Scan for the cell matching the given text and deliver its [X, Y] coordinate at center. 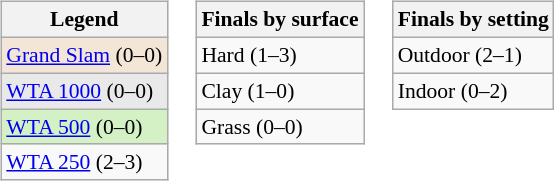
WTA 250 (2–3) [84, 162]
Clay (1–0) [280, 91]
Legend [84, 20]
WTA 500 (0–0) [84, 127]
Outdoor (2–1) [474, 55]
Finals by surface [280, 20]
Finals by setting [474, 20]
Hard (1–3) [280, 55]
Grand Slam (0–0) [84, 55]
WTA 1000 (0–0) [84, 91]
Indoor (0–2) [474, 91]
Grass (0–0) [280, 127]
